Locate the cell with the specified text and output its [x, y] center coordinate. 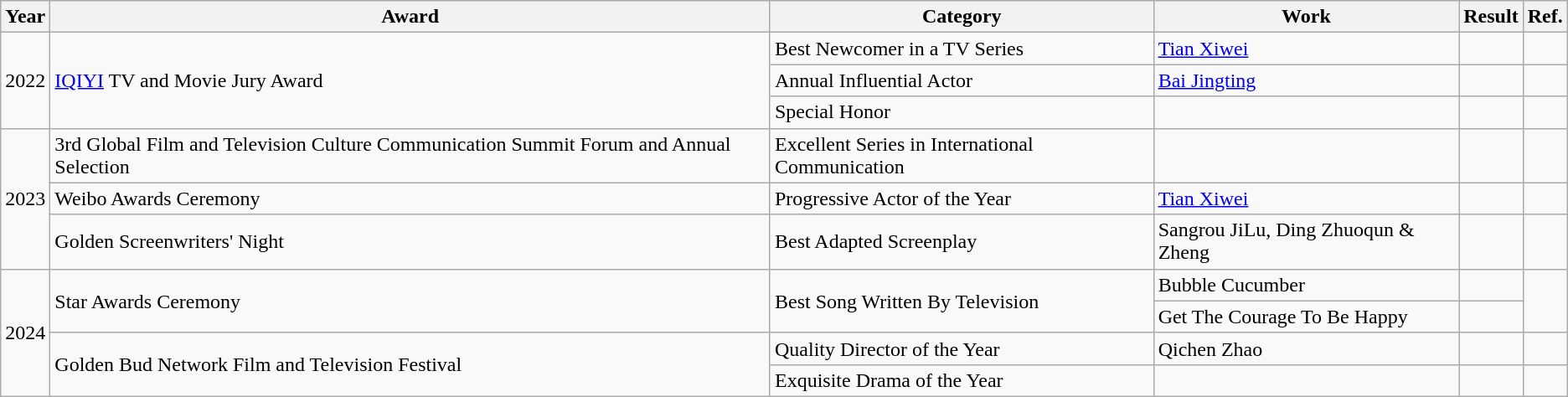
Category [962, 17]
Excellent Series in International Communication [962, 156]
Ref. [1545, 17]
Qichen Zhao [1307, 348]
Best Adapted Screenplay [962, 241]
Progressive Actor of the Year [962, 198]
Star Awards Ceremony [410, 301]
Exquisite Drama of the Year [962, 380]
Golden Bud Network Film and Television Festival [410, 364]
Sangrou JiLu, Ding Zhuoqun & Zheng [1307, 241]
Year [25, 17]
2023 [25, 198]
Best Newcomer in a TV Series [962, 49]
3rd Global Film and Television Culture Communication Summit Forum and Annual Selection [410, 156]
Get The Courage To Be Happy [1307, 317]
Quality Director of the Year [962, 348]
IQIYI TV and Movie Jury Award [410, 80]
Weibo Awards Ceremony [410, 198]
2024 [25, 333]
Annual Influential Actor [962, 80]
Golden Screenwriters' Night [410, 241]
Bai Jingting [1307, 80]
Best Song Written By Television [962, 301]
Work [1307, 17]
2022 [25, 80]
Award [410, 17]
Result [1491, 17]
Bubble Cucumber [1307, 285]
Special Honor [962, 112]
